Return (X, Y) of the center of cell containing provided text 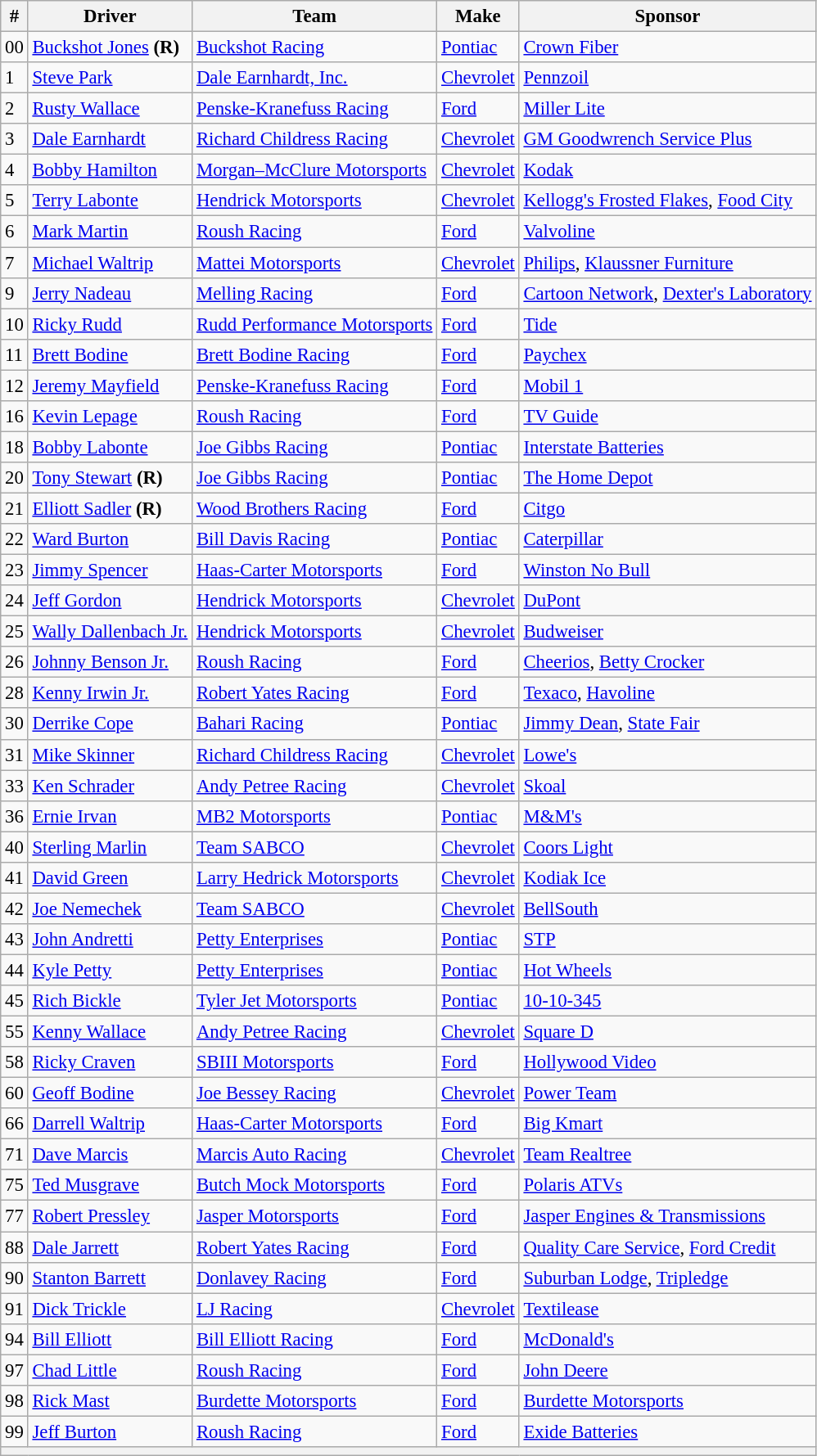
Jerry Nadeau (110, 293)
94 (15, 1339)
Tide (668, 324)
Bobby Labonte (110, 447)
Hollywood Video (668, 1062)
22 (15, 539)
3 (15, 139)
Larry Hedrick Motorsports (314, 878)
Team Realtree (668, 1155)
Skoal (668, 786)
Mobil 1 (668, 385)
Valvoline (668, 232)
Chad Little (110, 1370)
M&M's (668, 816)
40 (15, 847)
Dick Trickle (110, 1309)
Kodak (668, 170)
66 (15, 1124)
McDonald's (668, 1339)
90 (15, 1278)
Johnny Benson Jr. (110, 662)
Jeff Burton (110, 1431)
MB2 Motorsports (314, 816)
Buckshot Racing (314, 47)
91 (15, 1309)
25 (15, 632)
Butch Mock Motorsports (314, 1186)
STP (668, 940)
Stanton Barrett (110, 1278)
Big Kmart (668, 1124)
Ken Schrader (110, 786)
Jimmy Dean, State Fair (668, 724)
88 (15, 1247)
Bill Davis Racing (314, 539)
Driver (110, 16)
Quality Care Service, Ford Credit (668, 1247)
LJ Racing (314, 1309)
97 (15, 1370)
98 (15, 1401)
60 (15, 1093)
Rudd Performance Motorsports (314, 324)
1 (15, 78)
20 (15, 478)
Terry Labonte (110, 201)
Kevin Lepage (110, 417)
Steve Park (110, 78)
44 (15, 970)
John Deere (668, 1370)
Wood Brothers Racing (314, 508)
16 (15, 417)
Exide Batteries (668, 1431)
Dale Earnhardt (110, 139)
28 (15, 693)
Bobby Hamilton (110, 170)
Jasper Engines & Transmissions (668, 1216)
Texaco, Havoline (668, 693)
Paychex (668, 354)
9 (15, 293)
Kyle Petty (110, 970)
DuPont (668, 601)
21 (15, 508)
Mike Skinner (110, 755)
43 (15, 940)
Cartoon Network, Dexter's Laboratory (668, 293)
Caterpillar (668, 539)
24 (15, 601)
# (15, 16)
Polaris ATVs (668, 1186)
Hot Wheels (668, 970)
Joe Nemechek (110, 908)
77 (15, 1216)
Ricky Craven (110, 1062)
Geoff Bodine (110, 1093)
Crown Fiber (668, 47)
Marcis Auto Racing (314, 1155)
33 (15, 786)
11 (15, 354)
Jeff Gordon (110, 601)
Michael Waltrip (110, 263)
Joe Bessey Racing (314, 1093)
Bill Elliott Racing (314, 1339)
Budweiser (668, 632)
TV Guide (668, 417)
Kodiak Ice (668, 878)
00 (15, 47)
Jimmy Spencer (110, 570)
26 (15, 662)
Winston No Bull (668, 570)
Suburban Lodge, Tripledge (668, 1278)
31 (15, 755)
Ward Burton (110, 539)
Wally Dallenbach Jr. (110, 632)
SBIII Motorsports (314, 1062)
Elliott Sadler (R) (110, 508)
Derrike Cope (110, 724)
Kellogg's Frosted Flakes, Food City (668, 201)
23 (15, 570)
10-10-345 (668, 1001)
Team (314, 16)
Ricky Rudd (110, 324)
55 (15, 1032)
Ted Musgrave (110, 1186)
Square D (668, 1032)
2 (15, 109)
Citgo (668, 508)
42 (15, 908)
30 (15, 724)
58 (15, 1062)
10 (15, 324)
Buckshot Jones (R) (110, 47)
Tony Stewart (R) (110, 478)
6 (15, 232)
Power Team (668, 1093)
99 (15, 1431)
5 (15, 201)
Dale Jarrett (110, 1247)
Mark Martin (110, 232)
45 (15, 1001)
Sponsor (668, 16)
Morgan–McClure Motorsports (314, 170)
Sterling Marlin (110, 847)
Dave Marcis (110, 1155)
71 (15, 1155)
Melling Racing (314, 293)
Bill Elliott (110, 1339)
Ernie Irvan (110, 816)
41 (15, 878)
Kenny Irwin Jr. (110, 693)
12 (15, 385)
75 (15, 1186)
Miller Lite (668, 109)
Rusty Wallace (110, 109)
4 (15, 170)
Make (478, 16)
BellSouth (668, 908)
36 (15, 816)
Mattei Motorsports (314, 263)
18 (15, 447)
Brett Bodine (110, 354)
The Home Depot (668, 478)
Cheerios, Betty Crocker (668, 662)
Philips, Klaussner Furniture (668, 263)
Coors Light (668, 847)
Lowe's (668, 755)
Tyler Jet Motorsports (314, 1001)
Darrell Waltrip (110, 1124)
Brett Bodine Racing (314, 354)
David Green (110, 878)
GM Goodwrench Service Plus (668, 139)
Interstate Batteries (668, 447)
Pennzoil (668, 78)
Rich Bickle (110, 1001)
7 (15, 263)
Rick Mast (110, 1401)
Donlavey Racing (314, 1278)
Robert Pressley (110, 1216)
Textilease (668, 1309)
Jasper Motorsports (314, 1216)
Jeremy Mayfield (110, 385)
Dale Earnhardt, Inc. (314, 78)
Bahari Racing (314, 724)
Kenny Wallace (110, 1032)
John Andretti (110, 940)
